Search for the cell housing the specified text and yield its [x, y] center coordinate. 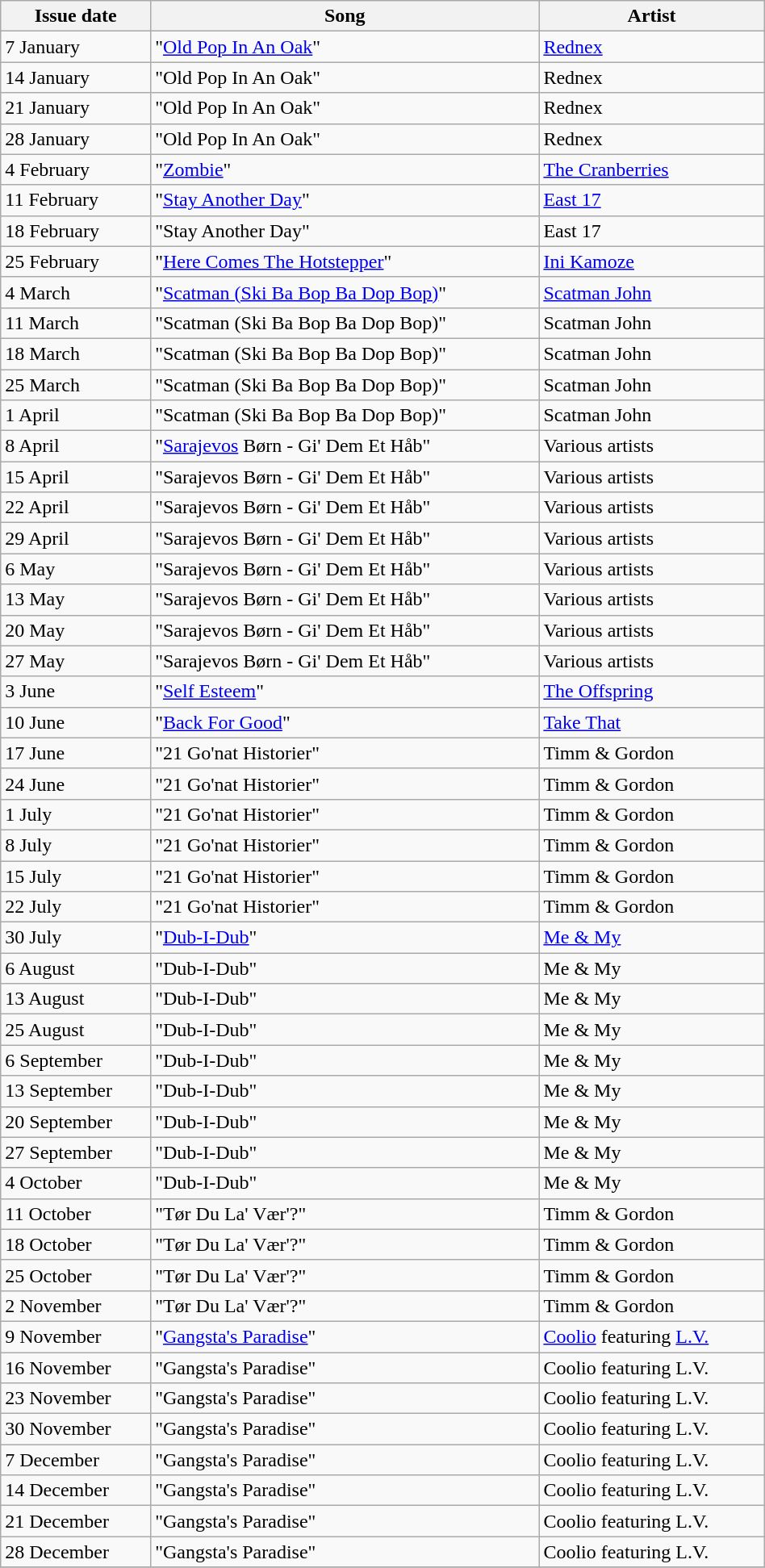
4 March [76, 292]
Ini Kamoze [652, 261]
22 April [76, 508]
17 June [76, 753]
25 August [76, 1030]
14 December [76, 1491]
9 November [76, 1336]
Take That [652, 722]
The Offspring [652, 692]
28 December [76, 1552]
3 June [76, 692]
27 September [76, 1152]
15 April [76, 477]
28 January [76, 139]
11 March [76, 323]
6 May [76, 569]
18 March [76, 353]
13 May [76, 600]
7 January [76, 47]
8 July [76, 845]
15 July [76, 876]
21 December [76, 1521]
10 June [76, 722]
25 October [76, 1275]
30 July [76, 938]
2 November [76, 1306]
The Cranberries [652, 169]
4 February [76, 169]
"Back For Good" [345, 722]
11 February [76, 200]
25 February [76, 261]
"Zombie" [345, 169]
20 September [76, 1122]
20 May [76, 630]
29 April [76, 538]
1 July [76, 814]
4 October [76, 1183]
13 August [76, 999]
24 June [76, 784]
16 November [76, 1368]
11 October [76, 1214]
"Self Esteem" [345, 692]
8 April [76, 446]
7 December [76, 1460]
Issue date [76, 16]
30 November [76, 1429]
23 November [76, 1399]
Artist [652, 16]
6 August [76, 968]
18 February [76, 231]
13 September [76, 1091]
1 April [76, 416]
18 October [76, 1244]
22 July [76, 907]
21 January [76, 108]
14 January [76, 77]
27 May [76, 661]
6 September [76, 1060]
Song [345, 16]
"Here Comes The Hotstepper" [345, 261]
25 March [76, 385]
